Search for the cell housing the specified text and yield its [X, Y] center coordinate. 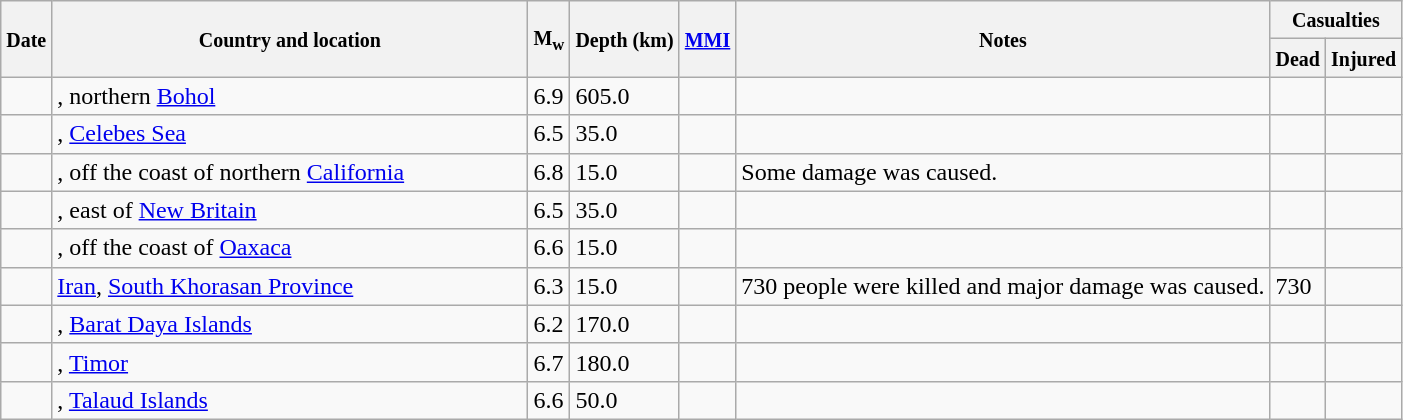
6.9 [549, 96]
Depth (km) [624, 39]
6.3 [549, 286]
Mw [549, 39]
Dead [1298, 58]
, Barat Daya Islands [290, 324]
6.8 [549, 172]
, off the coast of northern California [290, 172]
180.0 [624, 362]
, Timor [290, 362]
170.0 [624, 324]
Some damage was caused. [1003, 172]
Casualties [1336, 20]
Notes [1003, 39]
Date [26, 39]
MMI [708, 39]
, east of New Britain [290, 210]
, Celebes Sea [290, 134]
, off the coast of Oaxaca [290, 248]
, Talaud Islands [290, 400]
, northern Bohol [290, 96]
730 [1298, 286]
Country and location [290, 39]
Iran, South Khorasan Province [290, 286]
Injured [1364, 58]
605.0 [624, 96]
50.0 [624, 400]
730 people were killed and major damage was caused. [1003, 286]
6.7 [549, 362]
6.2 [549, 324]
